Determine the [x, y] coordinate at the center of the cell enclosing the given text.  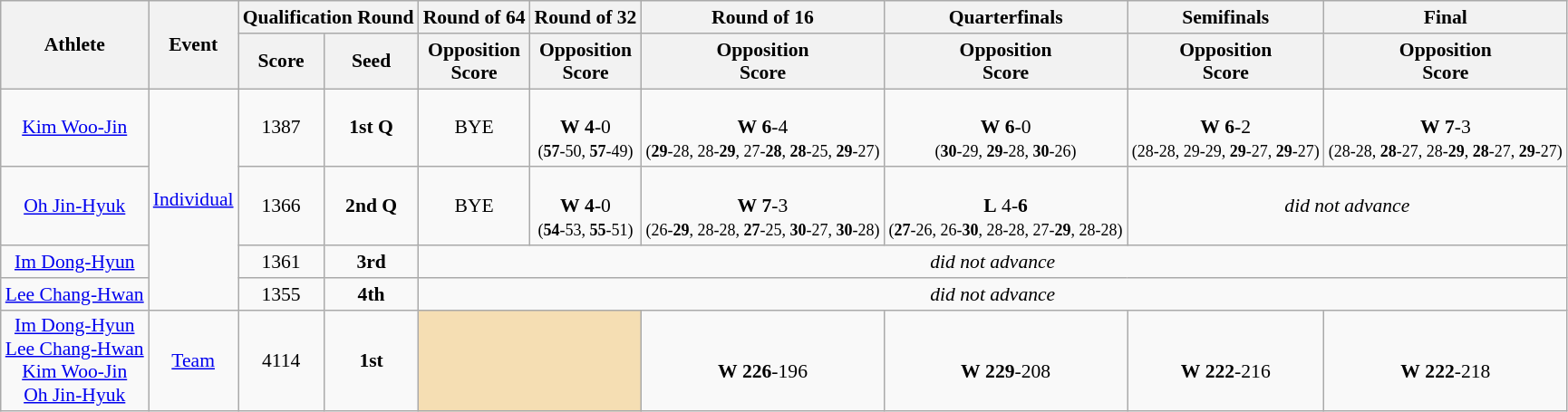
Round of 16 [762, 17]
1355 [281, 294]
W 222-218 [1446, 360]
Qualification Round [328, 17]
Individual [194, 199]
W 222-216 [1225, 360]
W 4-0(57-50, 57-49) [586, 129]
Athlete [74, 45]
1st [372, 360]
L 4-6(27-26, 26-30, 28-28, 27-29, 28-28) [1006, 206]
4th [372, 294]
Quarterfinals [1006, 17]
W 6-4(29-28, 28-29, 27-28, 28-25, 29-27) [762, 129]
W 226-196 [762, 360]
1387 [281, 129]
Team [194, 360]
Seed [372, 62]
W 7-3(26-29, 28-28, 27-25, 30-27, 30-28) [762, 206]
4114 [281, 360]
Kim Woo-Jin [74, 129]
Round of 64 [475, 17]
Event [194, 45]
1361 [281, 262]
1st Q [372, 129]
W 229-208 [1006, 360]
Round of 32 [586, 17]
Final [1446, 17]
Lee Chang-Hwan [74, 294]
Score [281, 62]
W 6-0(30-29, 29-28, 30-26) [1006, 129]
W 7-3(28-28, 28-27, 28-29, 28-27, 29-27) [1446, 129]
W 6-2(28-28, 29-29, 29-27, 29-27) [1225, 129]
Oh Jin-Hyuk [74, 206]
Semifinals [1225, 17]
W 4-0(54-53, 55-51) [586, 206]
1366 [281, 206]
3rd [372, 262]
2nd Q [372, 206]
Im Dong-Hyun [74, 262]
Im Dong-HyunLee Chang-HwanKim Woo-JinOh Jin-Hyuk [74, 360]
